Output the [x, y] coordinate of the center of the cell containing the given text.  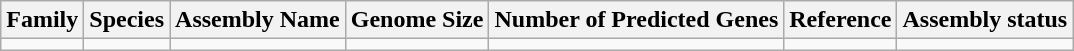
Assembly Name [258, 20]
Genome Size [417, 20]
Number of Predicted Genes [636, 20]
Reference [840, 20]
Species [127, 20]
Assembly status [985, 20]
Family [42, 20]
